Pinpoint the cell where the given text exists, returning its (x, y) midpoint coordinate. 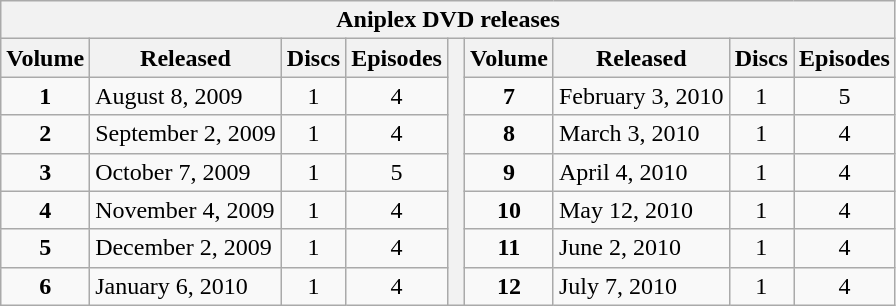
10 (510, 210)
July 7, 2010 (641, 286)
August 8, 2009 (186, 96)
11 (510, 248)
3 (46, 172)
7 (510, 96)
12 (510, 286)
September 2, 2009 (186, 134)
April 4, 2010 (641, 172)
December 2, 2009 (186, 248)
October 7, 2009 (186, 172)
2 (46, 134)
Aniplex DVD releases (448, 20)
May 12, 2010 (641, 210)
9 (510, 172)
June 2, 2010 (641, 248)
6 (46, 286)
January 6, 2010 (186, 286)
February 3, 2010 (641, 96)
8 (510, 134)
November 4, 2009 (186, 210)
March 3, 2010 (641, 134)
